Return the [X, Y] coordinate for the center point of the cell that contains the specified text.  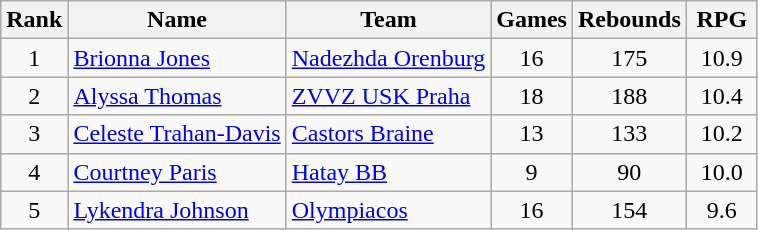
5 [34, 210]
2 [34, 96]
Hatay BB [388, 172]
13 [532, 134]
188 [629, 96]
10.4 [722, 96]
Lykendra Johnson [177, 210]
10.9 [722, 58]
1 [34, 58]
90 [629, 172]
Team [388, 20]
Alyssa Thomas [177, 96]
18 [532, 96]
Rebounds [629, 20]
10.2 [722, 134]
133 [629, 134]
Courtney Paris [177, 172]
10.0 [722, 172]
175 [629, 58]
Castors Braine [388, 134]
4 [34, 172]
RPG [722, 20]
Celeste Trahan-Davis [177, 134]
3 [34, 134]
Nadezhda Orenburg [388, 58]
9 [532, 172]
Rank [34, 20]
9.6 [722, 210]
Name [177, 20]
Olympiacos [388, 210]
Games [532, 20]
Brionna Jones [177, 58]
ZVVZ USK Praha [388, 96]
154 [629, 210]
